Capture the cell that displays the provided text and extract its (X, Y) central coordinate. 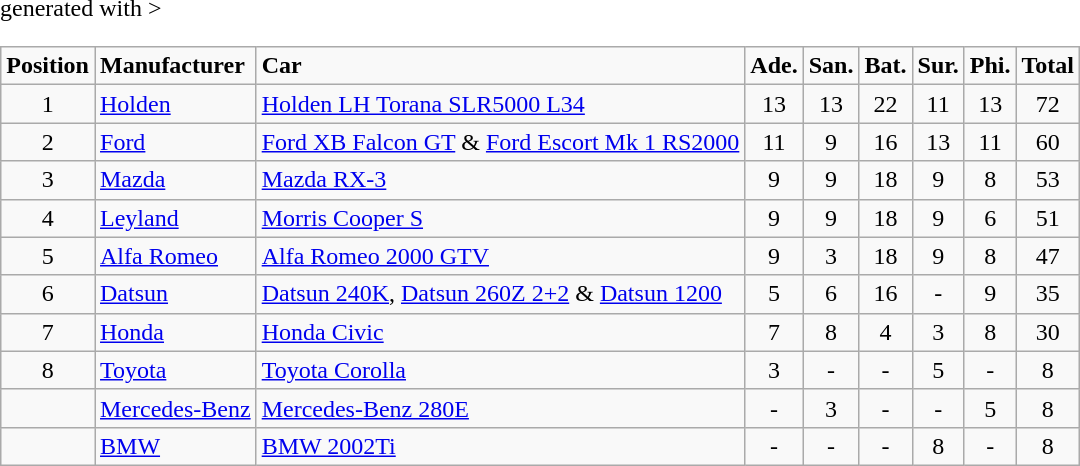
53 (1048, 180)
1 (48, 104)
Ford (175, 142)
Mercedes-Benz 280E (500, 408)
Leyland (175, 218)
35 (1048, 294)
Ford XB Falcon GT & Ford Escort Mk 1 RS2000 (500, 142)
Datsun 240K, Datsun 260Z 2+2 & Datsun 1200 (500, 294)
Alfa Romeo 2000 GTV (500, 256)
30 (1048, 332)
BMW 2002Ti (500, 446)
Holden LH Torana SLR5000 L34 (500, 104)
Car (500, 66)
Honda (175, 332)
Mercedes-Benz (175, 408)
60 (1048, 142)
Toyota (175, 370)
22 (886, 104)
Toyota Corolla (500, 370)
Bat. (886, 66)
Ade. (774, 66)
Mazda (175, 180)
72 (1048, 104)
BMW (175, 446)
Position (48, 66)
Honda Civic (500, 332)
Sur. (938, 66)
Morris Cooper S (500, 218)
Total (1048, 66)
Alfa Romeo (175, 256)
Manufacturer (175, 66)
2 (48, 142)
Datsun (175, 294)
Holden (175, 104)
San. (831, 66)
51 (1048, 218)
Mazda RX-3 (500, 180)
Phi. (990, 66)
47 (1048, 256)
